Scan for the cell matching the given text and deliver its (x, y) coordinate at center. 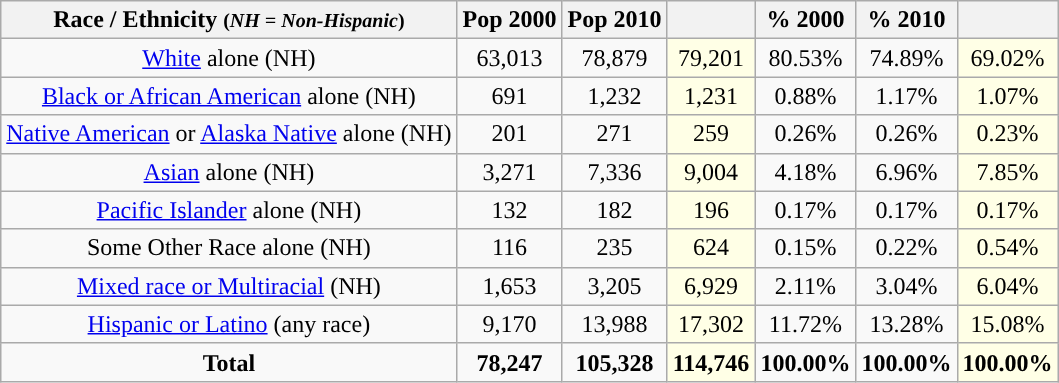
259 (711, 134)
Asian alone (NH) (229, 172)
Pacific Islander alone (NH) (229, 210)
624 (711, 248)
13,988 (614, 324)
79,201 (711, 58)
9,004 (711, 172)
6.04% (1008, 286)
6,929 (711, 286)
Black or African American alone (NH) (229, 96)
Total (229, 362)
0.88% (806, 96)
80.53% (806, 58)
0.15% (806, 248)
271 (614, 134)
11.72% (806, 324)
1,231 (711, 96)
Pop 2010 (614, 20)
17,302 (711, 324)
Some Other Race alone (NH) (229, 248)
White alone (NH) (229, 58)
78,247 (510, 362)
3.04% (906, 286)
Race / Ethnicity (NH = Non-Hispanic) (229, 20)
691 (510, 96)
2.11% (806, 286)
0.54% (1008, 248)
9,170 (510, 324)
0.23% (1008, 134)
3,205 (614, 286)
4.18% (806, 172)
78,879 (614, 58)
1.07% (1008, 96)
69.02% (1008, 58)
7.85% (1008, 172)
235 (614, 248)
1,653 (510, 286)
Native American or Alaska Native alone (NH) (229, 134)
182 (614, 210)
63,013 (510, 58)
0.22% (906, 248)
% 2000 (806, 20)
105,328 (614, 362)
1.17% (906, 96)
Hispanic or Latino (any race) (229, 324)
15.08% (1008, 324)
74.89% (906, 58)
114,746 (711, 362)
201 (510, 134)
116 (510, 248)
13.28% (906, 324)
1,232 (614, 96)
6.96% (906, 172)
3,271 (510, 172)
% 2010 (906, 20)
Mixed race or Multiracial (NH) (229, 286)
Pop 2000 (510, 20)
196 (711, 210)
7,336 (614, 172)
132 (510, 210)
